Locate the cell with the specified text and output its (X, Y) center coordinate. 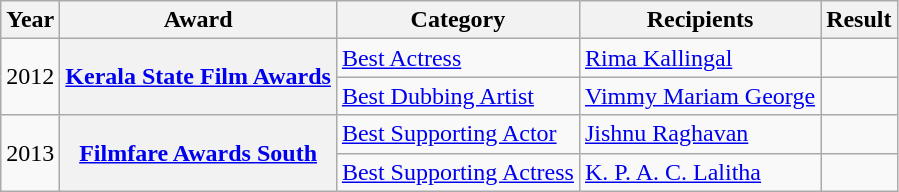
Best Actress (458, 58)
Jishnu Raghavan (700, 134)
Best Supporting Actor (458, 134)
Filmfare Awards South (198, 153)
2012 (30, 77)
Kerala State Film Awards (198, 77)
Result (859, 20)
Award (198, 20)
Recipients (700, 20)
Best Dubbing Artist (458, 96)
K. P. A. C. Lalitha (700, 172)
2013 (30, 153)
Vimmy Mariam George (700, 96)
Category (458, 20)
Best Supporting Actress (458, 172)
Rima Kallingal (700, 58)
Year (30, 20)
